Capture the cell that displays the provided text and extract its (X, Y) central coordinate. 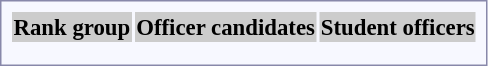
Rank group (72, 27)
Student officers (398, 27)
Officer candidates (226, 27)
